Locate the cell with the specified text and output its [x, y] center coordinate. 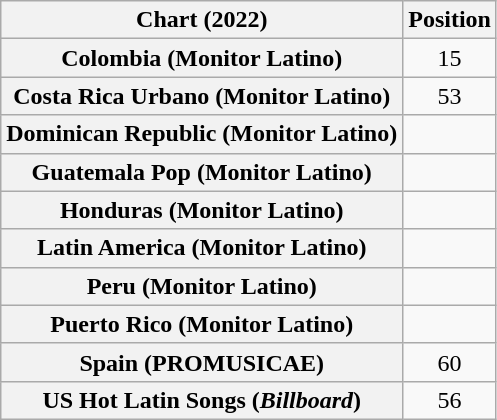
Position [450, 20]
53 [450, 96]
Dominican Republic (Monitor Latino) [202, 134]
Costa Rica Urbano (Monitor Latino) [202, 96]
60 [450, 362]
56 [450, 400]
Puerto Rico (Monitor Latino) [202, 324]
15 [450, 58]
Colombia (Monitor Latino) [202, 58]
Peru (Monitor Latino) [202, 286]
Latin America (Monitor Latino) [202, 248]
Honduras (Monitor Latino) [202, 210]
Spain (PROMUSICAE) [202, 362]
US Hot Latin Songs (Billboard) [202, 400]
Chart (2022) [202, 20]
Guatemala Pop (Monitor Latino) [202, 172]
